Pinpoint the cell where the given text exists, returning its (X, Y) midpoint coordinate. 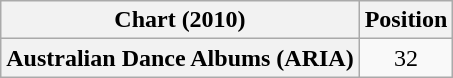
Chart (2010) (180, 20)
32 (406, 58)
Australian Dance Albums (ARIA) (180, 58)
Position (406, 20)
